Extract the (X, Y) coordinate from the center of the cell holding the provided text.  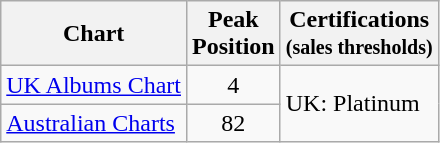
Australian Charts (94, 123)
4 (233, 85)
Chart (94, 34)
Certifications(sales thresholds) (359, 34)
UK Albums Chart (94, 85)
PeakPosition (233, 34)
UK: Platinum (359, 104)
82 (233, 123)
